Determine the [X, Y] coordinate at the center of the cell enclosing the given text.  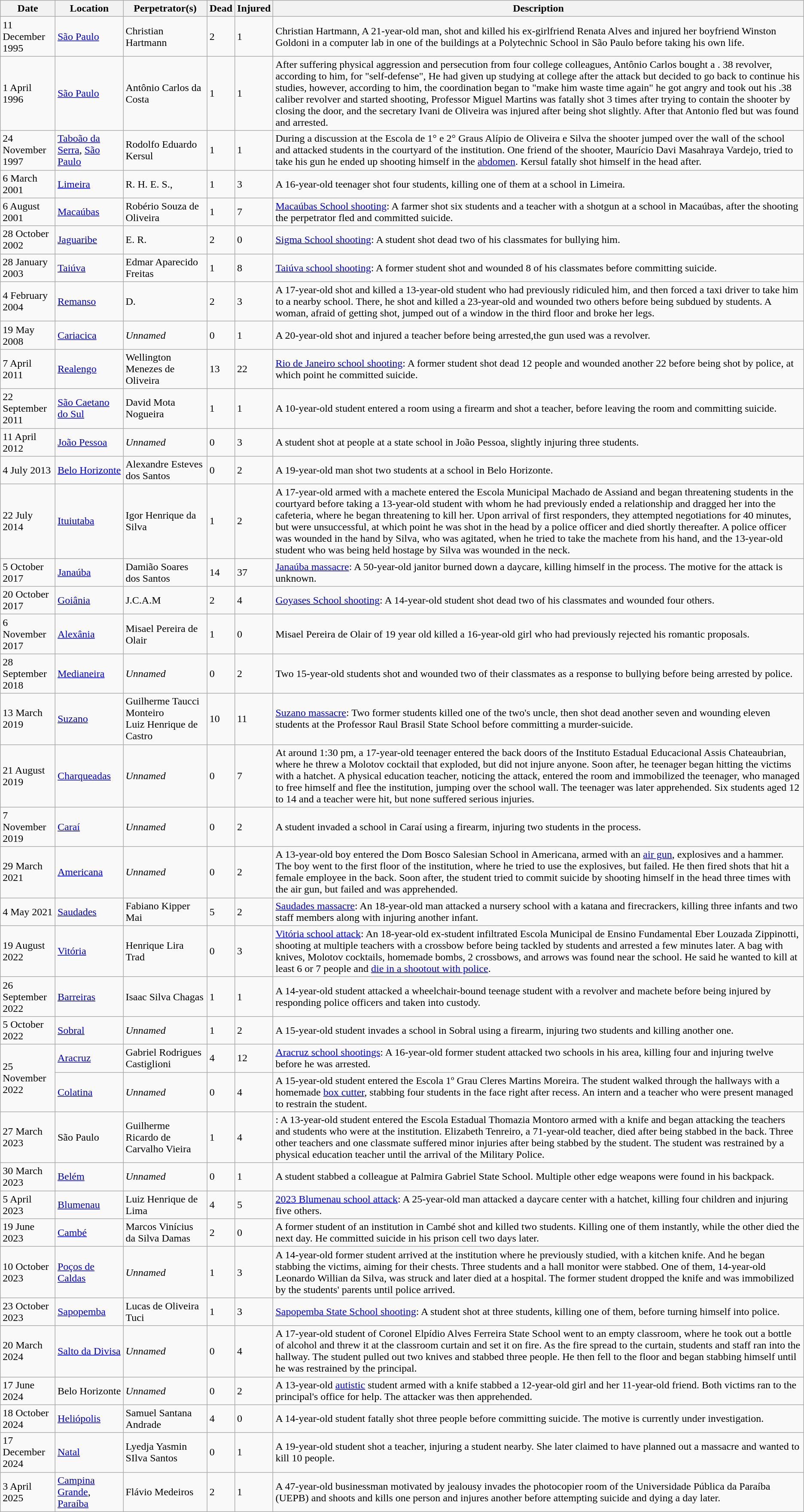
4 February 2004 [28, 301]
Robério Souza de Oliveira [165, 212]
Cariacica [89, 335]
11 April 2012 [28, 442]
24 November 1997 [28, 150]
Christian Hartmann [165, 36]
Cambé [89, 1233]
Medianeira [89, 674]
19 June 2023 [28, 1233]
A 19-year-old man shot two students at a school in Belo Horizonte. [539, 471]
Aracruz school shootings: A 16-year-old former student attacked two schools in his area, killing four and injuring twelve before he was arrested. [539, 1058]
Gabriel Rodrigues Castiglioni [165, 1058]
Sapopemba [89, 1312]
Goiânia [89, 600]
7 April 2011 [28, 369]
Luiz Henrique de Lima [165, 1205]
A 16-year-old teenager shot four students, killing one of them at a school in Limeira. [539, 184]
20 October 2017 [28, 600]
Barreiras [89, 996]
Charqueadas [89, 776]
Dead [221, 9]
Guilherme Taucci MonteiroLuiz Henrique de Castro [165, 719]
Remanso [89, 301]
19 August 2022 [28, 951]
Alexandre Esteves dos Santos [165, 471]
A 19-year-old student shot a teacher, injuring a student nearby. She later claimed to have planned out a massacre and wanted to kill 10 people. [539, 1452]
A 20-year-old shot and injured a teacher before being arrested,the gun used was a revolver. [539, 335]
6 March 2001 [28, 184]
Guilherme Ricardo de Carvalho Vieira [165, 1138]
Alexânia [89, 634]
6 August 2001 [28, 212]
A 15-year-old student invades a school in Sobral using a firearm, injuring two students and killing another one. [539, 1030]
Americana [89, 872]
A 14-year-old student fatally shot three people before committing suicide. The motive is currently under investigation. [539, 1418]
29 March 2021 [28, 872]
Blumenau [89, 1205]
João Pessoa [89, 442]
28 January 2003 [28, 268]
Salto da Divisa [89, 1351]
Two 15-year-old students shot and wounded two of their classmates as a response to bullying before being arrested by police. [539, 674]
28 September 2018 [28, 674]
12 [254, 1058]
11 December 1995 [28, 36]
Ituiutaba [89, 521]
23 October 2023 [28, 1312]
27 March 2023 [28, 1138]
Heliópolis [89, 1418]
10 October 2023 [28, 1272]
Aracruz [89, 1058]
Lucas de Oliveira Tuci [165, 1312]
13 March 2019 [28, 719]
5 October 2022 [28, 1030]
25 November 2022 [28, 1078]
18 October 2024 [28, 1418]
Suzano [89, 719]
Injured [254, 9]
22 [254, 369]
Poços de Caldas [89, 1272]
Samuel Santana Andrade [165, 1418]
Misael Pereira de Olair [165, 634]
6 November 2017 [28, 634]
Macaúbas [89, 212]
Janaúba [89, 573]
Flávio Medeiros [165, 1492]
Marcos Vinícius da Silva Damas [165, 1233]
30 March 2023 [28, 1177]
Taboão da Serra, São Paulo [89, 150]
Taiúva [89, 268]
Sobral [89, 1030]
Henrique Lira Trad [165, 951]
Vitória [89, 951]
Natal [89, 1452]
Janaúba massacre: A 50-year-old janitor burned down a daycare, killing himself in the process. The motive for the attack is unknown. [539, 573]
D. [165, 301]
Wellington Menezes de Oliveira [165, 369]
São Caetano do Sul [89, 408]
Caraí [89, 827]
Sapopemba State School shooting: A student shot at three students, killing one of them, before turning himself into police. [539, 1312]
17 December 2024 [28, 1452]
22 July 2014 [28, 521]
Limeira [89, 184]
11 [254, 719]
Description [539, 9]
Damião Soares dos Santos [165, 573]
A student shot at people at a state school in João Pessoa, slightly injuring three students. [539, 442]
Misael Pereira de Olair of 19 year old killed a 16-year-old girl who had previously rejected his romantic proposals. [539, 634]
Rodolfo Eduardo Kersul [165, 150]
10 [221, 719]
Belém [89, 1177]
26 September 2022 [28, 996]
Fabiano Kipper Mai [165, 912]
2023 Blumenau school attack: A 25-year-old man attacked a daycare center with a hatchet, killing four children and injuring five others. [539, 1205]
E. R. [165, 240]
28 October 2002 [28, 240]
17 June 2024 [28, 1391]
37 [254, 573]
19 May 2008 [28, 335]
David Mota Nogueira [165, 408]
7 November 2019 [28, 827]
Jaguaribe [89, 240]
R. H. E. S., [165, 184]
Date [28, 9]
20 March 2024 [28, 1351]
8 [254, 268]
A student stabbed a colleague at Palmira Gabriel State School. Multiple other edge weapons were found in his backpack. [539, 1177]
Igor Henrique da Silva [165, 521]
A 10-year-old student entered a room using a firearm and shot a teacher, before leaving the room and committing suicide. [539, 408]
Lyedja Yasmin SIlva Santos [165, 1452]
Antônio Carlos da Costa [165, 94]
Taiúva school shooting: A former student shot and wounded 8 of his classmates before committing suicide. [539, 268]
J.C.A.M [165, 600]
13 [221, 369]
Sigma School shooting: A student shot dead two of his classmates for bullying him. [539, 240]
A student invaded a school in Caraí using a firearm, injuring two students in the process. [539, 827]
Edmar Aparecido Freitas [165, 268]
Campina Grande, Paraíba [89, 1492]
14 [221, 573]
22 September 2011 [28, 408]
3 April 2025 [28, 1492]
Realengo [89, 369]
1 April 1996 [28, 94]
Colatina [89, 1092]
4 May 2021 [28, 912]
Goyases School shooting: A 14-year-old student shot dead two of his classmates and wounded four others. [539, 600]
21 August 2019 [28, 776]
Perpetrator(s) [165, 9]
Saudades [89, 912]
5 April 2023 [28, 1205]
4 July 2013 [28, 471]
Isaac Silva Chagas [165, 996]
Location [89, 9]
5 October 2017 [28, 573]
